Locate the cell with the specified text and output its (X, Y) center coordinate. 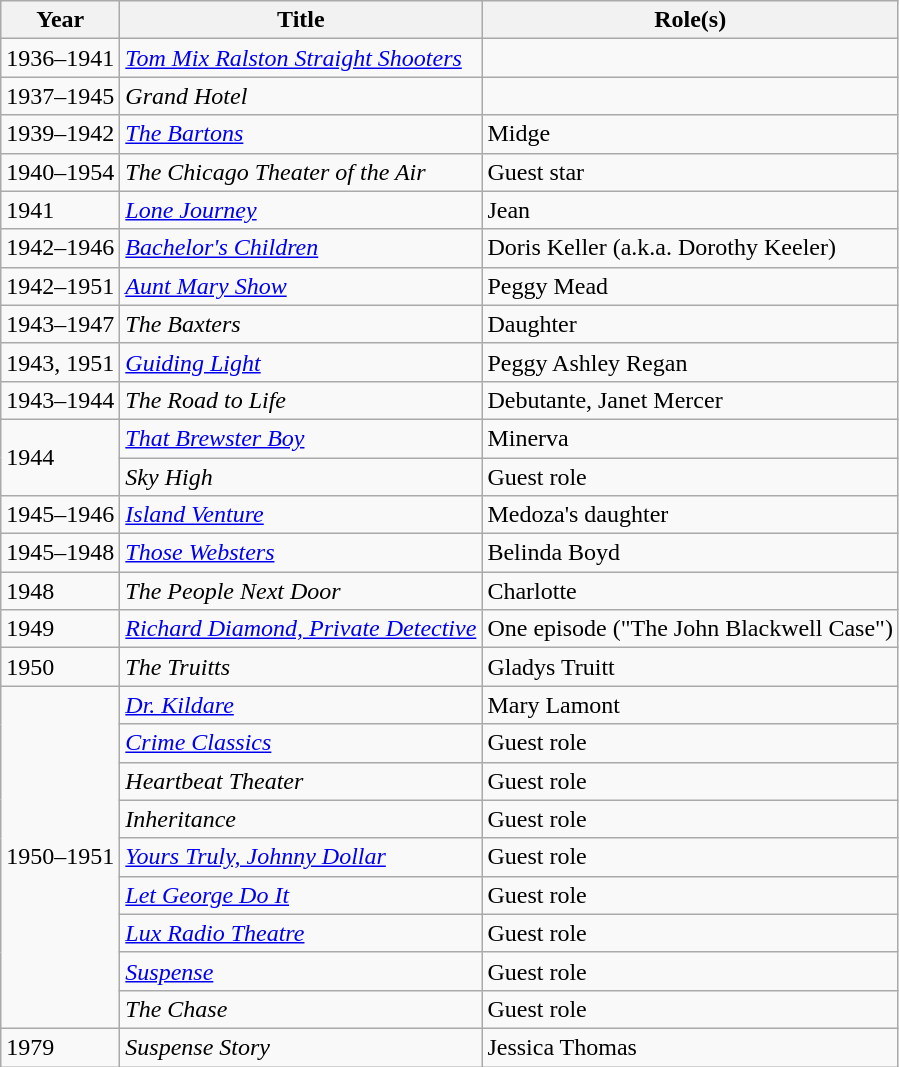
1942–1951 (60, 286)
The Road to Life (301, 400)
Daughter (690, 324)
Heartbeat Theater (301, 781)
The Truitts (301, 667)
Let George Do It (301, 895)
Debutante, Janet Mercer (690, 400)
Doris Keller (a.k.a. Dorothy Keeler) (690, 248)
Medoza's daughter (690, 515)
Jessica Thomas (690, 1047)
Peggy Mead (690, 286)
1941 (60, 210)
The Chase (301, 1009)
Charlotte (690, 591)
The People Next Door (301, 591)
Inheritance (301, 819)
1945–1946 (60, 515)
1948 (60, 591)
Lone Journey (301, 210)
Minerva (690, 438)
Yours Truly, Johnny Dollar (301, 857)
The Chicago Theater of the Air (301, 172)
Gladys Truitt (690, 667)
Suspense Story (301, 1047)
1940–1954 (60, 172)
The Bartons (301, 134)
1979 (60, 1047)
1936–1941 (60, 58)
Those Websters (301, 553)
Title (301, 20)
1949 (60, 629)
Guest star (690, 172)
Dr. Kildare (301, 705)
Crime Classics (301, 743)
1943–1944 (60, 400)
The Baxters (301, 324)
That Brewster Boy (301, 438)
Suspense (301, 971)
Richard Diamond, Private Detective (301, 629)
Sky High (301, 477)
Midge (690, 134)
Aunt Mary Show (301, 286)
Mary Lamont (690, 705)
1937–1945 (60, 96)
1943–1947 (60, 324)
Year (60, 20)
Belinda Boyd (690, 553)
1950 (60, 667)
1944 (60, 457)
Grand Hotel (301, 96)
1943, 1951 (60, 362)
Tom Mix Ralston Straight Shooters (301, 58)
1945–1948 (60, 553)
Lux Radio Theatre (301, 933)
Island Venture (301, 515)
Jean (690, 210)
Peggy Ashley Regan (690, 362)
Guiding Light (301, 362)
One episode ("The John Blackwell Case") (690, 629)
Role(s) (690, 20)
Bachelor's Children (301, 248)
1942–1946 (60, 248)
1950–1951 (60, 858)
1939–1942 (60, 134)
